Return the (x, y) coordinate for the center point of the cell that contains the specified text.  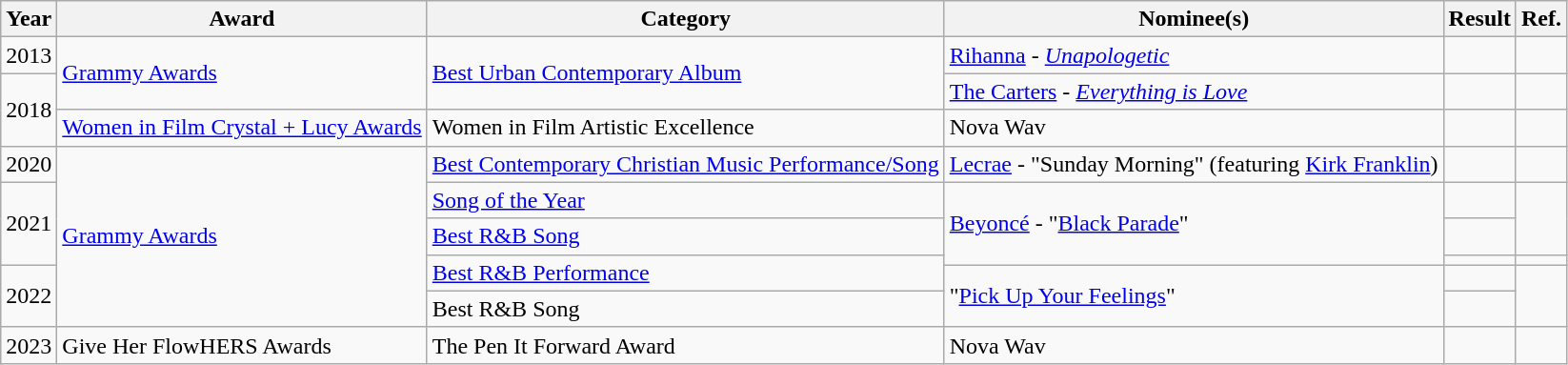
Best Contemporary Christian Music Performance/Song (686, 164)
2021 (29, 223)
Give Her FlowHERS Awards (242, 345)
Women in Film Crystal + Lucy Awards (242, 128)
2023 (29, 345)
2020 (29, 164)
Year (29, 19)
Award (242, 19)
Nominee(s) (1194, 19)
Best Urban Contemporary Album (686, 73)
Rihanna - Unapologetic (1194, 55)
Result (1479, 19)
"Pick Up Your Feelings" (1194, 295)
Best R&B Performance (686, 273)
Ref. (1541, 19)
Category (686, 19)
2013 (29, 55)
Song of the Year (686, 200)
The Carters - Everything is Love (1194, 91)
Women in Film Artistic Excellence (686, 128)
2022 (29, 295)
2018 (29, 110)
Lecrae - "Sunday Morning" (featuring Kirk Franklin) (1194, 164)
Beyoncé - "Black Parade" (1194, 223)
The Pen It Forward Award (686, 345)
